Provide the (X, Y) coordinate of the cell's center where the given text is located.  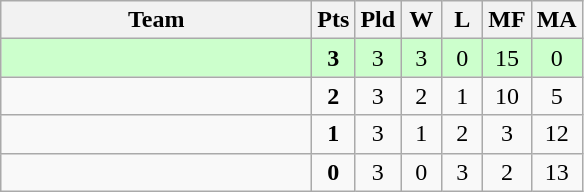
10 (507, 96)
L (462, 20)
15 (507, 58)
13 (556, 172)
Team (156, 20)
MA (556, 20)
W (422, 20)
5 (556, 96)
12 (556, 134)
Pld (378, 20)
MF (507, 20)
Pts (334, 20)
